Scan for the cell matching the given text and deliver its (x, y) coordinate at center. 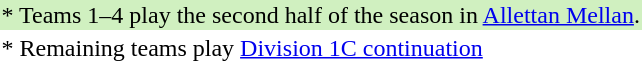
* Teams 1–4 play the second half of the season in Allettan Mellan. (320, 15)
